Return (x, y) of the center of cell containing provided text 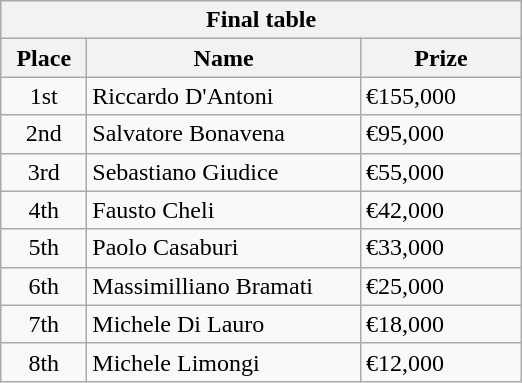
€25,000 (440, 286)
6th (44, 286)
3rd (44, 172)
Salvatore Bonavena (224, 134)
€95,000 (440, 134)
Michele Di Lauro (224, 324)
Prize (440, 58)
€33,000 (440, 248)
Riccardo D'Antoni (224, 96)
5th (44, 248)
Massimilliano Bramati (224, 286)
€55,000 (440, 172)
€12,000 (440, 362)
Sebastiano Giudice (224, 172)
Paolo Casaburi (224, 248)
8th (44, 362)
Fausto Cheli (224, 210)
Name (224, 58)
Final table (262, 20)
1st (44, 96)
€18,000 (440, 324)
4th (44, 210)
Michele Limongi (224, 362)
2nd (44, 134)
€155,000 (440, 96)
Place (44, 58)
7th (44, 324)
€42,000 (440, 210)
